Provide the [x, y] coordinate of the cell's center where the given text is located.  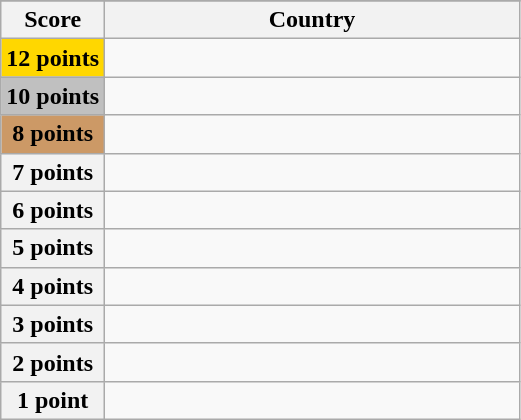
10 points [53, 96]
6 points [53, 210]
12 points [53, 58]
5 points [53, 248]
7 points [53, 172]
4 points [53, 286]
8 points [53, 134]
Country [312, 20]
2 points [53, 362]
Score [53, 20]
1 point [53, 400]
3 points [53, 324]
